From the cell containing the given text, extract its center point as [X, Y] coordinate. 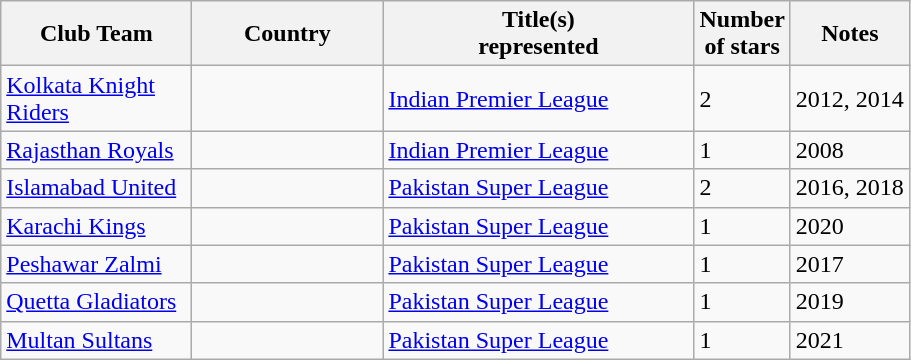
Country [288, 34]
2012, 2014 [850, 98]
Multan Sultans [96, 340]
2020 [850, 226]
2016, 2018 [850, 188]
Quetta Gladiators [96, 302]
2021 [850, 340]
2019 [850, 302]
Notes [850, 34]
Islamabad United [96, 188]
2008 [850, 150]
Kolkata Knight Riders [96, 98]
Peshawar Zalmi [96, 264]
Title(s)represented [538, 34]
Numberof stars [742, 34]
Club Team [96, 34]
2017 [850, 264]
Rajasthan Royals [96, 150]
Karachi Kings [96, 226]
